Extract the [X, Y] coordinate from the center of the cell holding the provided text.  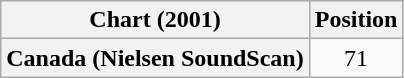
Chart (2001) [155, 20]
Canada (Nielsen SoundScan) [155, 58]
Position [356, 20]
71 [356, 58]
